Determine the (X, Y) coordinate at the center of the cell enclosing the given text.  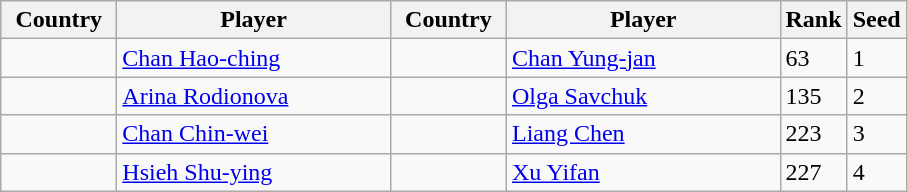
Chan Chin-wei (254, 134)
Chan Yung-jan (643, 58)
1 (876, 58)
Chan Hao-ching (254, 58)
135 (814, 96)
Liang Chen (643, 134)
223 (814, 134)
Olga Savchuk (643, 96)
227 (814, 172)
Xu Yifan (643, 172)
Arina Rodionova (254, 96)
Hsieh Shu-ying (254, 172)
4 (876, 172)
3 (876, 134)
Rank (814, 20)
2 (876, 96)
63 (814, 58)
Seed (876, 20)
